Output the [x, y] coordinate of the center of the cell containing the given text.  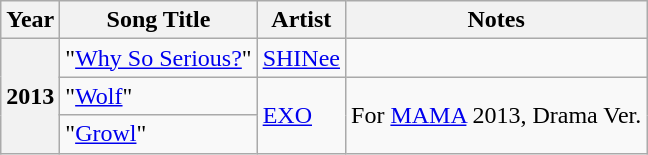
For MAMA 2013, Drama Ver. [496, 115]
"Growl" [158, 134]
Year [30, 20]
"Why So Serious?" [158, 58]
"Wolf" [158, 96]
EXO [301, 115]
2013 [30, 96]
Notes [496, 20]
SHINee [301, 58]
Song Title [158, 20]
Artist [301, 20]
